Extract the [X, Y] coordinate from the center of the cell holding the provided text.  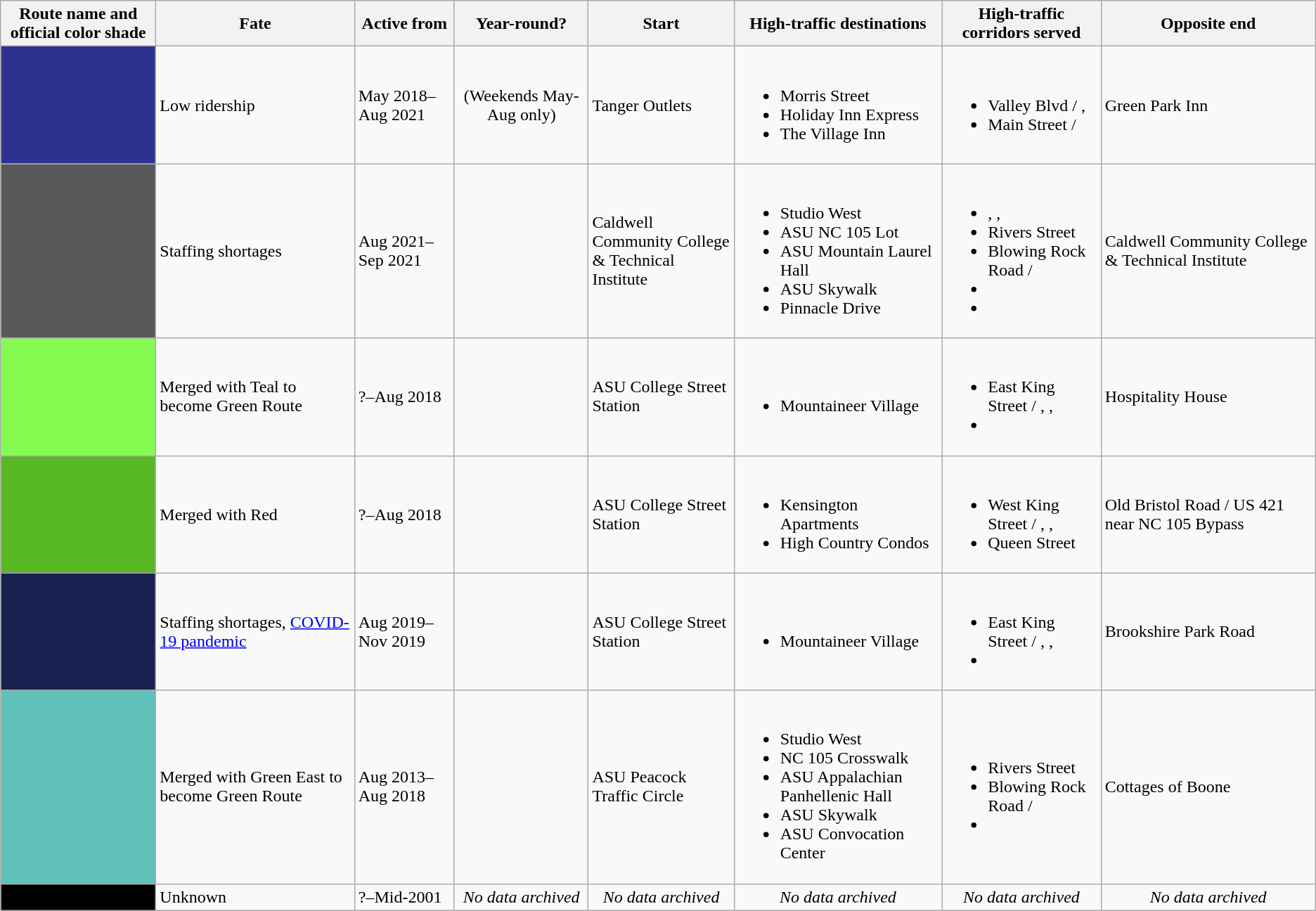
Low ridership [255, 105]
Tanger Outlets [661, 105]
High-traffic corridors served [1021, 24]
Caldwell Community College & Technical Institute [1208, 251]
Morris StreetHoliday Inn ExpressThe Village Inn [838, 105]
?–Mid-2001 [404, 897]
Brookshire Park Road [1208, 631]
Caldwell Community College& Technical Institute [661, 251]
West King Street / , , Queen Street [1021, 515]
Aug 2013–Aug 2018 [404, 787]
Active from [404, 24]
Green Park Inn [1208, 105]
Staffing shortages, COVID-19 pandemic [255, 631]
Merged with Teal to become Green Route [255, 396]
Unknown [255, 897]
Fate [255, 24]
Merged with Green East to become Green Route [255, 787]
Merged with Red [255, 515]
, , Rivers StreetBlowing Rock Road / [1021, 251]
Staffing shortages [255, 251]
Studio WestASU NC 105 LotASU Mountain Laurel HallASU SkywalkPinnacle Drive [838, 251]
High-traffic destinations [838, 24]
Valley Blvd / , Main Street / [1021, 105]
Aug 2021–Sep 2021 [404, 251]
Cottages of Boone [1208, 787]
Studio WestNC 105 CrosswalkASU Appalachian Panhellenic HallASU SkywalkASU Convocation Center [838, 787]
Kensington ApartmentsHigh Country Condos [838, 515]
May 2018–Aug 2021 [404, 105]
Aug 2019–Nov 2019 [404, 631]
Rivers StreetBlowing Rock Road / [1021, 787]
Start [661, 24]
ASU Peacock Traffic Circle [661, 787]
Route name and official color shade [79, 24]
Old Bristol Road / US 421 near NC 105 Bypass [1208, 515]
Year-round? [521, 24]
Opposite end [1208, 24]
Hospitality House [1208, 396]
(Weekends May-Aug only) [521, 105]
